From the cell containing the given text, extract its center point as (x, y) coordinate. 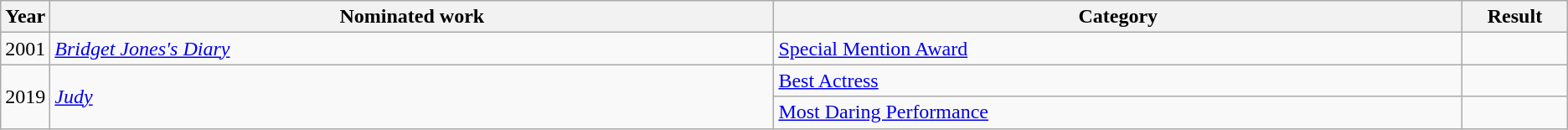
Category (1118, 17)
Nominated work (412, 17)
Bridget Jones's Diary (412, 49)
2019 (25, 96)
Most Daring Performance (1118, 112)
Judy (412, 96)
Special Mention Award (1118, 49)
Year (25, 17)
Best Actress (1118, 81)
2001 (25, 49)
Result (1515, 17)
